Return (X, Y) of the center of cell containing provided text 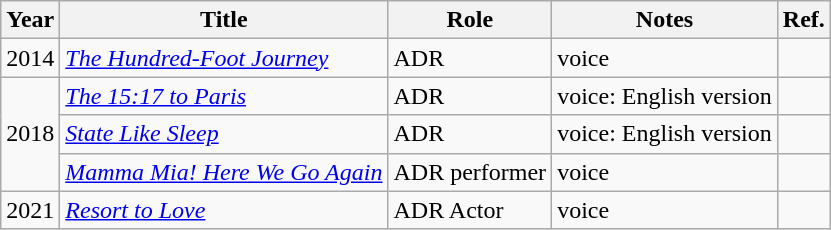
Notes (665, 20)
Role (470, 20)
Title (224, 20)
The 15:17 to Paris (224, 96)
Ref. (804, 20)
Resort to Love (224, 210)
Year (30, 20)
State Like Sleep (224, 134)
ADR Actor (470, 210)
The Hundred-Foot Journey (224, 58)
ADR performer (470, 172)
2021 (30, 210)
2018 (30, 134)
Mamma Mia! Here We Go Again (224, 172)
2014 (30, 58)
